Output the [X, Y] coordinate of the center of the cell containing the given text.  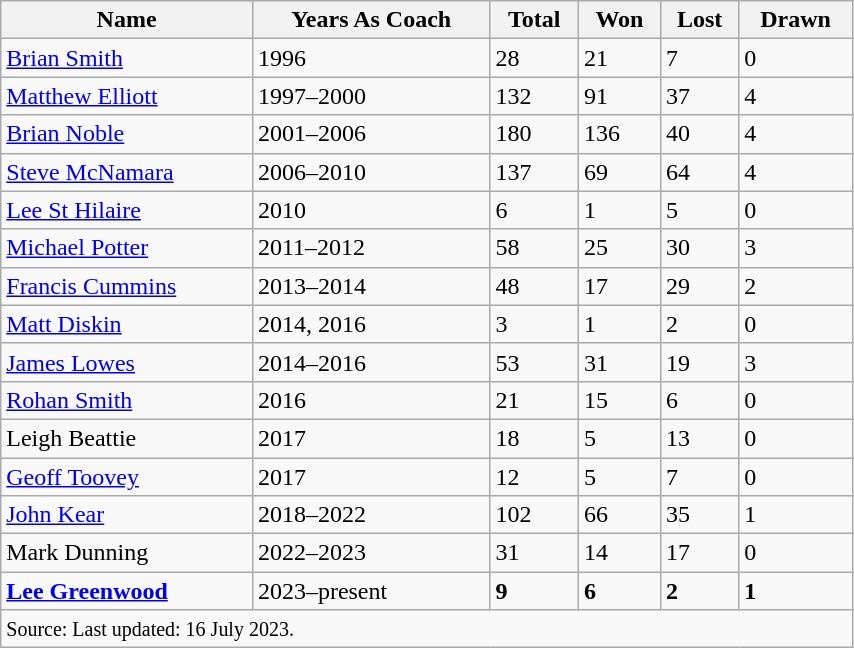
Name [127, 20]
12 [534, 477]
Brian Smith [127, 58]
9 [534, 591]
James Lowes [127, 362]
Leigh Beattie [127, 438]
132 [534, 96]
2006–2010 [371, 172]
2001–2006 [371, 134]
Rohan Smith [127, 400]
1996 [371, 58]
137 [534, 172]
18 [534, 438]
Michael Potter [127, 248]
64 [699, 172]
Drawn [796, 20]
2014, 2016 [371, 324]
John Kear [127, 515]
1997–2000 [371, 96]
Geoff Toovey [127, 477]
2011–2012 [371, 248]
Lee St Hilaire [127, 210]
69 [619, 172]
30 [699, 248]
13 [699, 438]
Lost [699, 20]
37 [699, 96]
180 [534, 134]
28 [534, 58]
29 [699, 286]
48 [534, 286]
66 [619, 515]
35 [699, 515]
2018–2022 [371, 515]
Matthew Elliott [127, 96]
Source: Last updated: 16 July 2023. [427, 629]
14 [619, 553]
Won [619, 20]
2013–2014 [371, 286]
15 [619, 400]
Steve McNamara [127, 172]
Mark Dunning [127, 553]
102 [534, 515]
2010 [371, 210]
2016 [371, 400]
Years As Coach [371, 20]
Francis Cummins [127, 286]
2014–2016 [371, 362]
40 [699, 134]
Lee Greenwood [127, 591]
136 [619, 134]
58 [534, 248]
2022–2023 [371, 553]
91 [619, 96]
19 [699, 362]
53 [534, 362]
2023–present [371, 591]
Matt Diskin [127, 324]
Brian Noble [127, 134]
Total [534, 20]
25 [619, 248]
